For the text-containing cell, return its midpoint in [x, y] coordinate format. 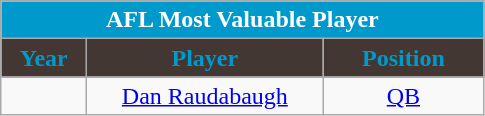
AFL Most Valuable Player [242, 20]
Position [404, 58]
Player [205, 58]
QB [404, 96]
Dan Raudabaugh [205, 96]
Year [44, 58]
